Provide the [x, y] coordinate of the cell's center where the given text is located.  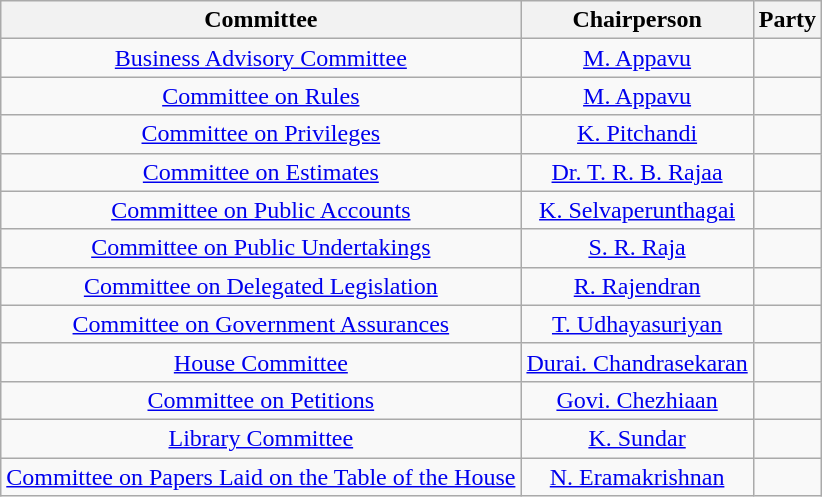
N. Eramakrishnan [637, 477]
T. Udhayasuriyan [637, 324]
Committee [261, 20]
Committee on Public Undertakings [261, 248]
Business Advisory Committee [261, 58]
Chairperson [637, 20]
Party [787, 20]
Committee on Public Accounts [261, 210]
Committee on Petitions [261, 400]
Govi. Chezhiaan [637, 400]
Committee on Rules [261, 96]
R. Rajendran [637, 286]
Committee on Delegated Legislation [261, 286]
Committee on Privileges [261, 134]
Durai. Chandrasekaran [637, 362]
K. Selvaperunthagai [637, 210]
S. R. Raja [637, 248]
K. Sundar [637, 438]
House Committee [261, 362]
Dr. T. R. B. Rajaa [637, 172]
Committee on Estimates [261, 172]
Library Committee [261, 438]
Committee on Papers Laid on the Table of the House [261, 477]
Committee on Government Assurances [261, 324]
K. Pitchandi [637, 134]
